Output the (x, y) coordinate of the center of the cell containing the given text.  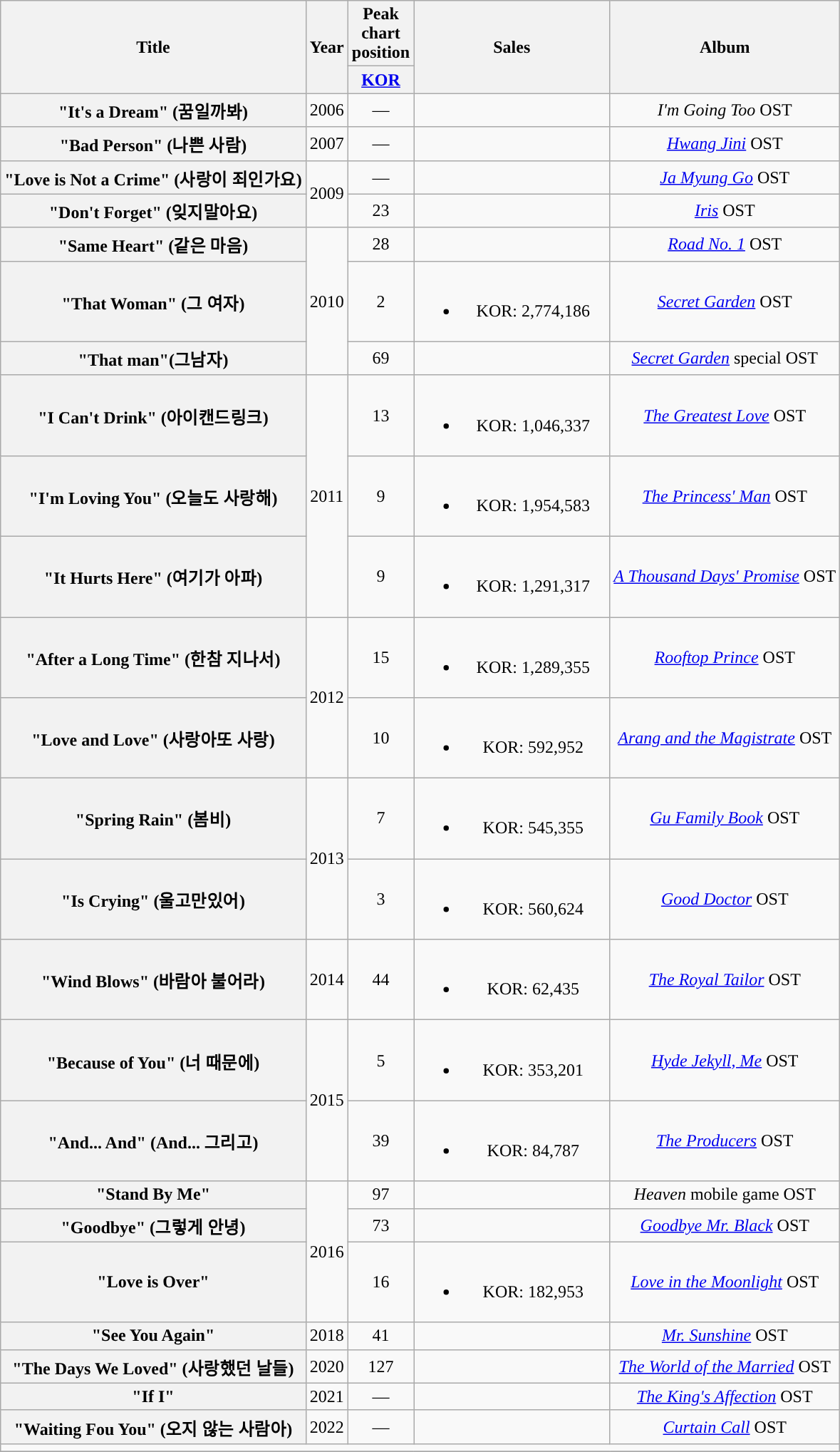
2006 (326, 110)
"Wind Blows" (바람아 불어라) (153, 979)
13 (380, 415)
"Stand By Me" (153, 1195)
"Spring Rain" (봄비) (153, 818)
2022 (326, 1427)
"It Hurts Here" (여기가 아파) (153, 576)
"And... And" (And... 그리고) (153, 1141)
2020 (326, 1366)
2 (380, 301)
"It's a Dream" (꿈일까봐) (153, 110)
"After a Long Time" (한참 지나서) (153, 657)
I'm Going Too OST (725, 110)
"That Woman" (그 여자) (153, 301)
The Producers OST (725, 1141)
KOR: 545,355 (512, 818)
2018 (326, 1336)
"The Days We Loved" (사랑했던 날들) (153, 1366)
"See You Again" (153, 1336)
KOR: 592,952 (512, 738)
Road No. 1 OST (725, 244)
Iris OST (725, 211)
127 (380, 1366)
KOR: 560,624 (512, 900)
KOR: 182,953 (512, 1282)
KOR: 1,954,583 (512, 496)
2013 (326, 859)
2021 (326, 1396)
Gu Family Book OST (725, 818)
2015 (326, 1101)
39 (380, 1141)
KOR: 1,289,355 (512, 657)
7 (380, 818)
The Royal Tailor OST (725, 979)
"That man"(그남자) (153, 358)
The World of the Married OST (725, 1366)
Secret Garden special OST (725, 358)
"If I" (153, 1396)
"Same Heart" (같은 마음) (153, 244)
"Love and Love" (사랑아또 사랑) (153, 738)
Mr. Sunshine OST (725, 1336)
"Don't Forget" (잊지말아요) (153, 211)
15 (380, 657)
2014 (326, 979)
The Princess' Man OST (725, 496)
Album (725, 47)
Curtain Call OST (725, 1427)
5 (380, 1061)
Hyde Jekyll, Me OST (725, 1061)
97 (380, 1195)
"I Can't Drink" (아이캔드링크) (153, 415)
41 (380, 1336)
"Love is Over" (153, 1282)
"Love is Not a Crime" (사랑이 죄인가요) (153, 177)
KOR: 84,787 (512, 1141)
"Waiting Fou You" (오지 않는 사람아) (153, 1427)
Goodbye Mr. Black OST (725, 1225)
69 (380, 358)
3 (380, 900)
Love in the Moonlight OST (725, 1282)
Heaven mobile game OST (725, 1195)
KOR: 353,201 (512, 1061)
Secret Garden OST (725, 301)
10 (380, 738)
"I'm Loving You" (오늘도 사랑해) (153, 496)
KOR: 2,774,186 (512, 301)
Ja Myung Go OST (725, 177)
Peak chart position (380, 34)
Good Doctor OST (725, 900)
2016 (326, 1252)
Rooftop Prince OST (725, 657)
"Goodbye" (그렇게 안녕) (153, 1225)
KOR: 1,291,317 (512, 576)
Title (153, 47)
KOR: 1,046,337 (512, 415)
Hwang Jini OST (725, 144)
Sales (512, 47)
28 (380, 244)
2011 (326, 496)
23 (380, 211)
2010 (326, 301)
"Bad Person" (나쁜 사람) (153, 144)
"Because of You" (너 때문에) (153, 1061)
The King's Affection OST (725, 1396)
2007 (326, 144)
"Is Crying" (울고만있어) (153, 900)
2012 (326, 698)
A Thousand Days' Promise OST (725, 576)
73 (380, 1225)
2009 (326, 194)
KOR: 62,435 (512, 979)
The Greatest Love OST (725, 415)
Arang and the Magistrate OST (725, 738)
KOR (380, 80)
Year (326, 47)
16 (380, 1282)
44 (380, 979)
